Detect which cell encompasses the target text, then output its [X, Y] center coordinate. 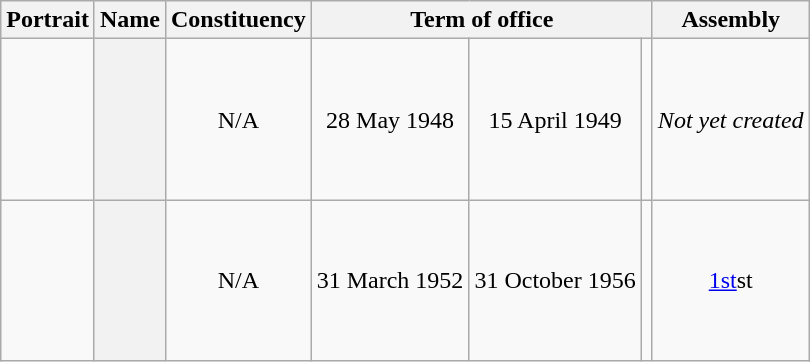
Term of office [482, 20]
15 April 1949 [555, 120]
31 March 1952 [390, 280]
Portrait [48, 20]
Assembly [730, 20]
Not yet created [730, 120]
1stst [730, 280]
Name [130, 20]
31 October 1956 [555, 280]
Constituency [238, 20]
28 May 1948 [390, 120]
